Identify which cell holds the provided text, then report its [X, Y] central coordinate. 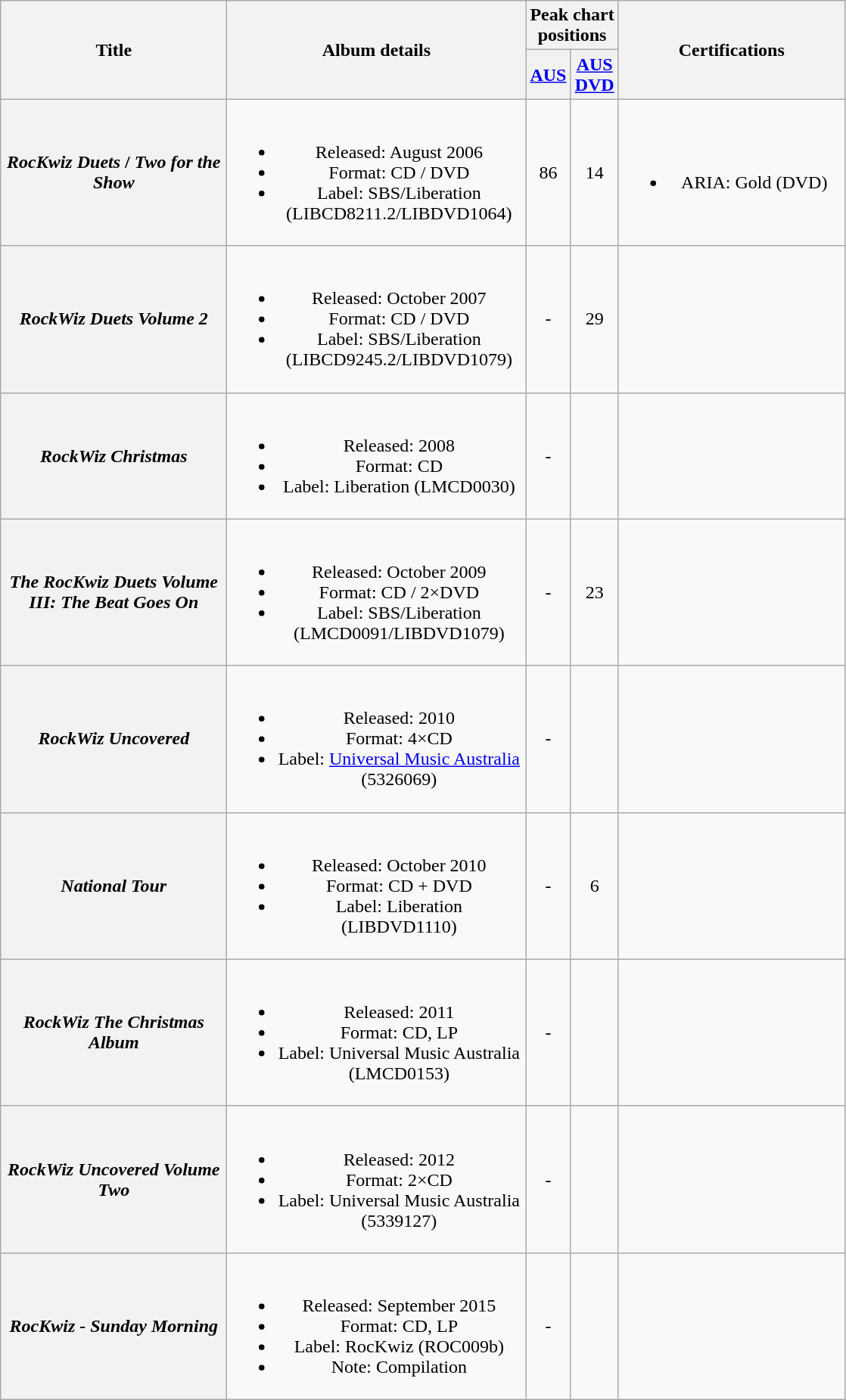
The RocKwiz Duets Volume III: The Beat Goes On [114, 592]
Released: 2010Format: 4×CDLabel: Universal Music Australia (5326069) [377, 739]
23 [595, 592]
RockWiz Uncovered Volume Two [114, 1179]
6 [595, 886]
29 [595, 319]
RocKwiz - Sunday Morning [114, 1326]
Released: October 2009Format: CD / 2×DVDLabel: SBS/Liberation (LMCD0091/LIBDVD1079) [377, 592]
RocKwiz Duets / Two for the Show [114, 172]
Released: October 2010Format: CD + DVDLabel: Liberation (LIBDVD1110) [377, 886]
Title [114, 50]
Released: 2011Format: CD, LPLabel: Universal Music Australia (LMCD0153) [377, 1032]
National Tour [114, 886]
Certifications [731, 50]
Released: October 2007Format: CD / DVDLabel: SBS/Liberation (LIBCD9245.2/LIBDVD1079) [377, 319]
Released: 2012Format: 2×CDLabel: Universal Music Australia (5339127) [377, 1179]
RockWiz The Christmas Album [114, 1032]
ARIA: Gold (DVD) [731, 172]
AUSDVD [595, 74]
14 [595, 172]
Peak chartpositions [572, 26]
AUS [548, 74]
86 [548, 172]
Album details [377, 50]
Released: 2008Format: CDLabel: Liberation (LMCD0030) [377, 455]
RockWiz Christmas [114, 455]
RockWiz Duets Volume 2 [114, 319]
Released: August 2006Format: CD / DVDLabel: SBS/Liberation (LIBCD8211.2/LIBDVD1064) [377, 172]
RockWiz Uncovered [114, 739]
Released: September 2015Format: CD, LPLabel: RocKwiz (ROC009b)Note: Compilation [377, 1326]
